Locate the cell with the specified text and output its [X, Y] center coordinate. 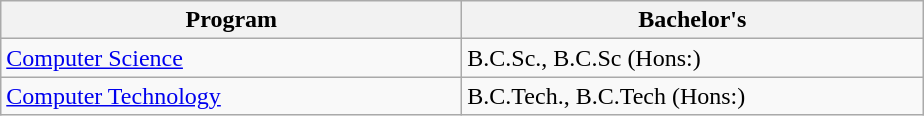
Bachelor's [692, 20]
Computer Technology [232, 96]
B.C.Tech., B.C.Tech (Hons:) [692, 96]
Program [232, 20]
B.C.Sc., B.C.Sc (Hons:) [692, 58]
Computer Science [232, 58]
